From the cell containing the given text, extract its center point as (X, Y) coordinate. 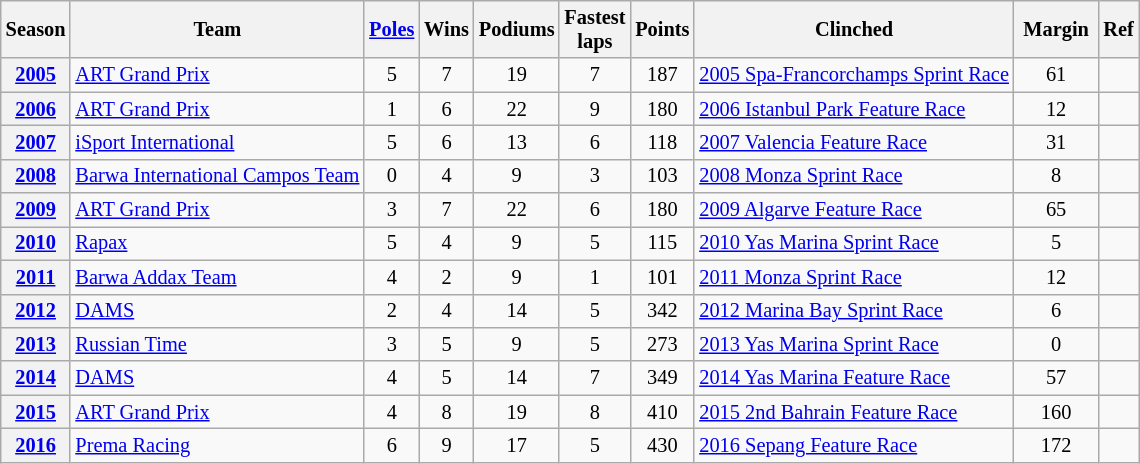
273 (662, 344)
Team (217, 29)
172 (1056, 445)
2005 (36, 75)
2013 (36, 344)
61 (1056, 75)
2015 2nd Bahrain Feature Race (854, 412)
118 (662, 142)
Prema Racing (217, 445)
Rapax (217, 243)
2008 (36, 176)
2007 (36, 142)
13 (517, 142)
2008 Monza Sprint Race (854, 176)
Fastest laps (594, 29)
349 (662, 378)
2014 Yas Marina Feature Race (854, 378)
2011 Monza Sprint Race (854, 277)
2012 Marina Bay Sprint Race (854, 311)
160 (1056, 412)
2010 Yas Marina Sprint Race (854, 243)
2014 (36, 378)
Season (36, 29)
430 (662, 445)
31 (1056, 142)
2009 Algarve Feature Race (854, 210)
2010 (36, 243)
Podiums (517, 29)
Barwa Addax Team (217, 277)
410 (662, 412)
2015 (36, 412)
2006 (36, 109)
iSport International (217, 142)
2006 Istanbul Park Feature Race (854, 109)
Russian Time (217, 344)
17 (517, 445)
2016 Sepang Feature Race (854, 445)
187 (662, 75)
2012 (36, 311)
342 (662, 311)
Clinched (854, 29)
65 (1056, 210)
2005 Spa-Francorchamps Sprint Race (854, 75)
2016 (36, 445)
2011 (36, 277)
2007 Valencia Feature Race (854, 142)
57 (1056, 378)
2009 (36, 210)
115 (662, 243)
101 (662, 277)
Ref (1118, 29)
Margin (1056, 29)
103 (662, 176)
Barwa International Campos Team (217, 176)
Wins (446, 29)
2013 Yas Marina Sprint Race (854, 344)
Points (662, 29)
Poles (392, 29)
